For the text-containing cell, return its midpoint in [x, y] coordinate format. 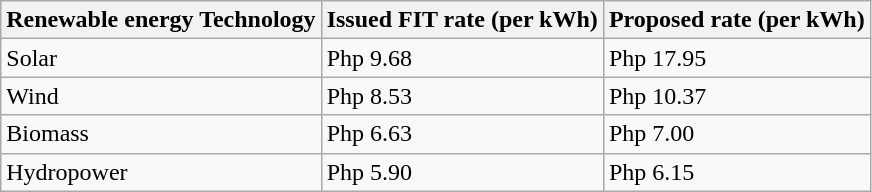
Php 10.37 [736, 96]
Issued FIT rate (per kWh) [462, 20]
Biomass [161, 134]
Php 6.63 [462, 134]
Php 17.95 [736, 58]
Php 7.00 [736, 134]
Php 5.90 [462, 172]
Php 8.53 [462, 96]
Php 9.68 [462, 58]
Hydropower [161, 172]
Php 6.15 [736, 172]
Renewable energy Technology [161, 20]
Wind [161, 96]
Solar [161, 58]
Proposed rate (per kWh) [736, 20]
